Output the [X, Y] coordinate of the center of the cell containing the given text.  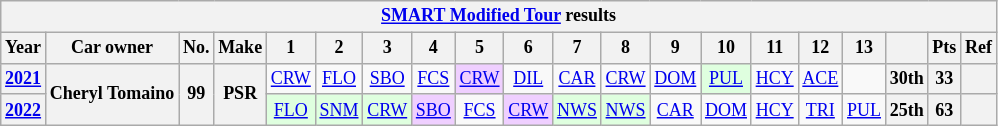
6 [528, 48]
SNM [339, 110]
2021 [24, 78]
63 [944, 110]
2 [339, 48]
10 [726, 48]
Year [24, 48]
PSR [240, 94]
9 [676, 48]
1 [290, 48]
Ref [979, 48]
33 [944, 78]
No. [196, 48]
Cheryl Tomaino [112, 94]
99 [196, 94]
30th [906, 78]
5 [480, 48]
3 [388, 48]
8 [626, 48]
13 [864, 48]
DIL [528, 78]
4 [434, 48]
Pts [944, 48]
SMART Modified Tour results [499, 16]
TRI [820, 110]
7 [578, 48]
Make [240, 48]
Car owner [112, 48]
11 [774, 48]
ACE [820, 78]
12 [820, 48]
2022 [24, 110]
25th [906, 110]
